Search for the cell housing the specified text and yield its [x, y] center coordinate. 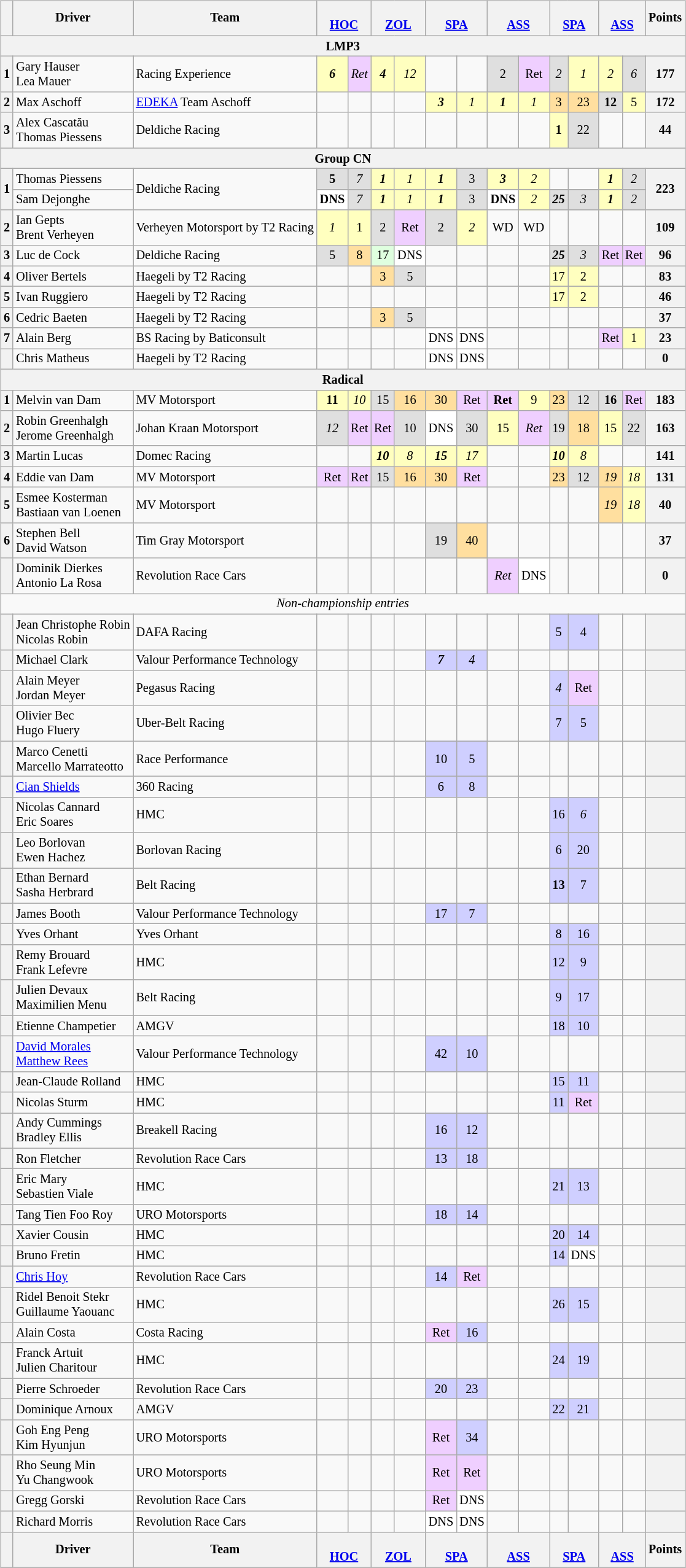
Chris Hoy [72, 1276]
Gregg Gorski [72, 1501]
Esmee Kosterman Bastiaan van Loenen [72, 505]
David Morales Matthew Rees [72, 1054]
Bruno Fretin [72, 1256]
183 [665, 400]
Alex Cascatău Thomas Piessens [72, 130]
Race Performance [225, 759]
Eddie van Dam [72, 477]
177 [665, 74]
EDEKA Team Aschoff [225, 103]
Nicolas Sturm [72, 1103]
131 [665, 477]
Goh Eng Peng Kim Hyunjun [72, 1437]
Ian Gepts Brent Verheyen [72, 228]
Costa Racing [225, 1333]
Racing Experience [225, 74]
Julien Devaux Maximilien Menu [72, 998]
83 [665, 276]
Eric Mary Sebastien Viale [72, 1187]
James Booth [72, 914]
Dominique Arnoux [72, 1410]
Olivier Bec Hugo Fluery [72, 723]
Ivan Ruggiero [72, 297]
Marco Cenetti Marcello Marrateotto [72, 759]
Oliver Bertels [72, 276]
Thomas Piessens [72, 179]
Jean Christophe Robin Nicolas Robin [72, 632]
Alain Berg [72, 338]
Rho Seung Min Yu Changwook [72, 1473]
96 [665, 256]
Xavier Cousin [72, 1235]
Nicolas Cannard Eric Soares [72, 815]
Luc de Cock [72, 256]
Breakell Racing [225, 1131]
Ron Fletcher [72, 1159]
223 [665, 189]
Pegasus Racing [225, 688]
Ridel Benoit Stekr Guillaume Yaouanc [72, 1305]
26 [559, 1305]
Tang Tien Foo Roy [72, 1215]
Sam Dejonghe [72, 200]
BS Racing by Baticonsult [225, 338]
Martin Lucas [72, 456]
Andy Cummings Bradley Ellis [72, 1131]
Ethan Bernard Sasha Herbrard [72, 886]
360 Racing [225, 787]
Gary Hauser Lea Mauer [72, 74]
46 [665, 297]
Michael Clark [72, 660]
Richard Morris [72, 1521]
44 [665, 130]
34 [472, 1437]
Chris Matheus [72, 359]
Max Aschoff [72, 103]
Alain Meyer Jordan Meyer [72, 688]
Alain Costa [72, 1333]
Pierre Schroeder [72, 1389]
Robin Greenhalgh Jerome Greenhalgh [72, 429]
Dominik Dierkes Antonio La Rosa [72, 576]
Uber-Belt Racing [225, 723]
Stephen Bell David Watson [72, 540]
Radical [343, 379]
Borlovan Racing [225, 850]
Jean-Claude Rolland [72, 1082]
Franck Artuit Julien Charitour [72, 1360]
DAFA Racing [225, 632]
141 [665, 456]
Tim Gray Motorsport [225, 540]
Etienne Champetier [72, 1026]
172 [665, 103]
24 [559, 1360]
Non-championship entries [343, 604]
Remy Brouard Frank Lefevre [72, 963]
Cedric Baeten [72, 318]
Domec Racing [225, 456]
Melvin van Dam [72, 400]
Group CN [343, 158]
Leo Borlovan Ewen Hachez [72, 850]
42 [441, 1054]
Verheyen Motorsport by T2 Racing [225, 228]
Johan Kraan Motorsport [225, 429]
LMP3 [343, 46]
163 [665, 429]
Cian Shields [72, 787]
109 [665, 228]
